Locate the cell with the specified text and output its (X, Y) center coordinate. 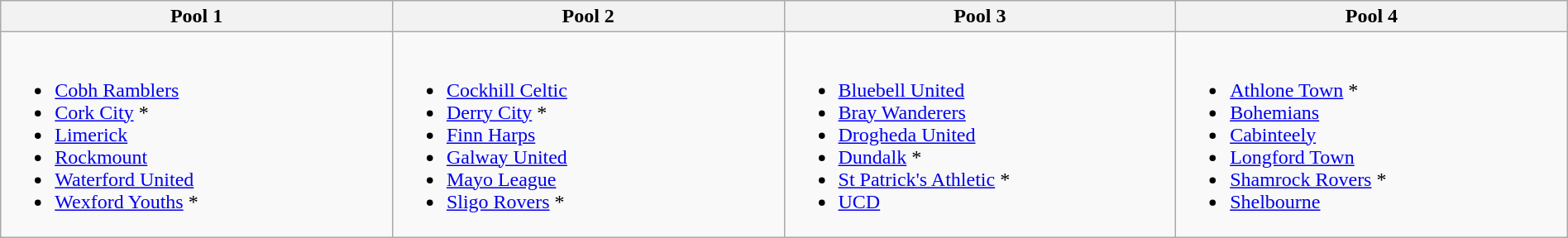
Athlone Town *BohemiansCabinteelyLongford TownShamrock Rovers *Shelbourne (1372, 135)
Pool 4 (1372, 17)
Pool 2 (588, 17)
Bluebell UnitedBray WanderersDrogheda UnitedDundalk *St Patrick's Athletic *UCD (980, 135)
Cobh RamblersCork City *LimerickRockmountWaterford UnitedWexford Youths * (197, 135)
Pool 3 (980, 17)
Pool 1 (197, 17)
Cockhill CelticDerry City *Finn HarpsGalway UnitedMayo LeagueSligo Rovers * (588, 135)
